Return [X, Y] of the center of cell containing provided text 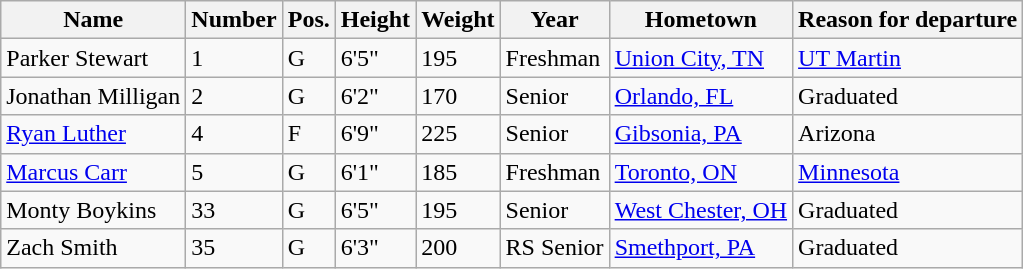
6'1" [375, 172]
6'3" [375, 248]
225 [458, 134]
1 [234, 58]
Zach Smith [94, 248]
Hometown [700, 20]
Monty Boykins [94, 210]
Ryan Luther [94, 134]
Height [375, 20]
Pos. [308, 20]
4 [234, 134]
170 [458, 96]
UT Martin [908, 58]
Marcus Carr [94, 172]
Weight [458, 20]
Union City, TN [700, 58]
F [308, 134]
Smethport, PA [700, 248]
West Chester, OH [700, 210]
185 [458, 172]
Toronto, ON [700, 172]
Gibsonia, PA [700, 134]
Parker Stewart [94, 58]
6'2" [375, 96]
Jonathan Milligan [94, 96]
6'9" [375, 134]
RS Senior [554, 248]
Orlando, FL [700, 96]
200 [458, 248]
Year [554, 20]
Name [94, 20]
2 [234, 96]
35 [234, 248]
5 [234, 172]
Arizona [908, 134]
33 [234, 210]
Minnesota [908, 172]
Reason for departure [908, 20]
Number [234, 20]
